Scan for the cell matching the given text and deliver its [X, Y] coordinate at center. 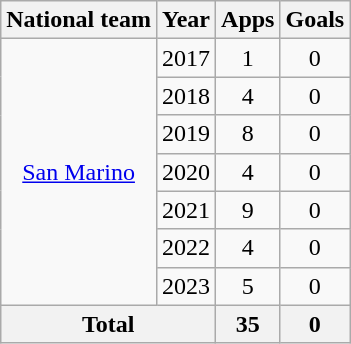
8 [248, 134]
2020 [186, 172]
Goals [315, 20]
Year [186, 20]
2018 [186, 96]
5 [248, 286]
San Marino [79, 172]
National team [79, 20]
Apps [248, 20]
1 [248, 58]
2023 [186, 286]
2017 [186, 58]
9 [248, 210]
2019 [186, 134]
35 [248, 324]
Total [108, 324]
2022 [186, 248]
2021 [186, 210]
